Locate the cell with the specified text and output its (X, Y) center coordinate. 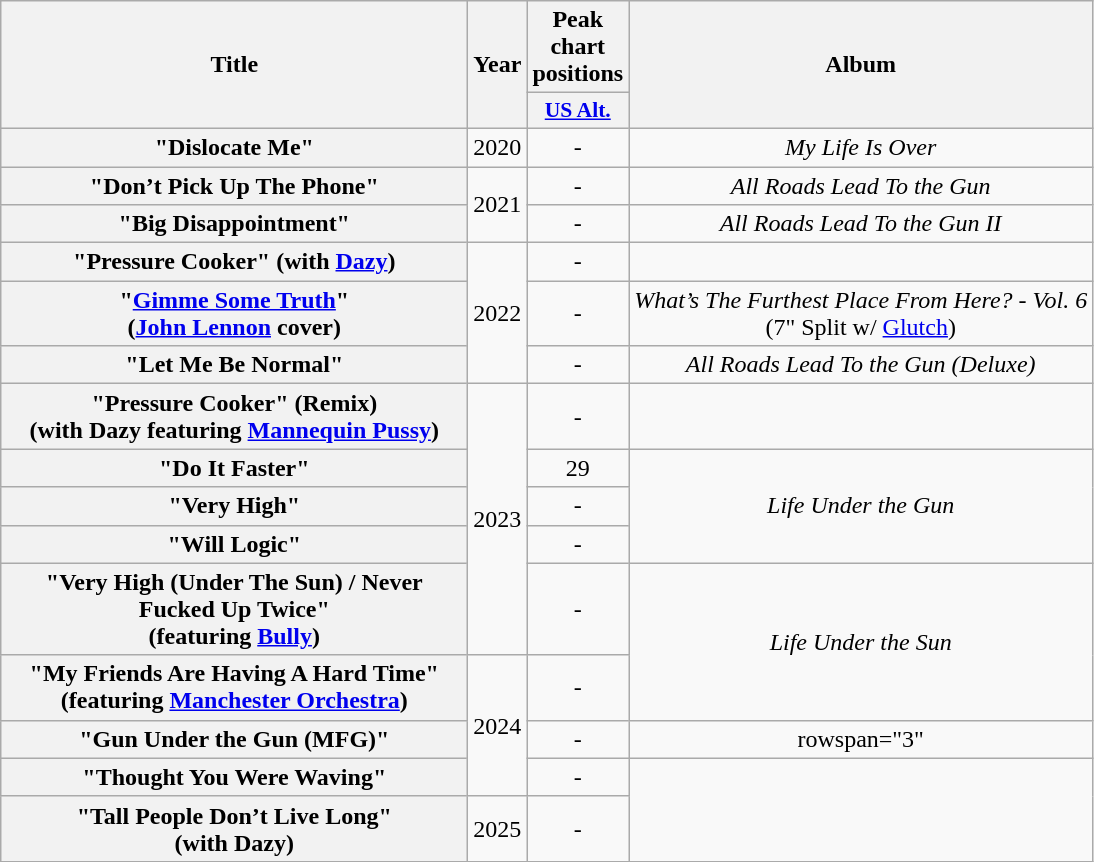
"Don’t Pick Up The Phone" (234, 185)
Year (498, 65)
Title (234, 65)
"Let Me Be Normal" (234, 365)
US Alt. (578, 111)
All Roads Lead To the Gun (Deluxe) (861, 365)
"Pressure Cooker" (with Dazy) (234, 262)
"My Friends Are Having A Hard Time" (featuring Manchester Orchestra) (234, 688)
2024 (498, 726)
My Life Is Over (861, 147)
Album (861, 65)
2020 (498, 147)
"Dislocate Me" (234, 147)
2023 (498, 520)
"Gun Under the Gun (MFG)" (234, 739)
"Thought You Were Waving" (234, 777)
29 (578, 468)
Life Under the Gun (861, 506)
"Very High" (234, 506)
2021 (498, 204)
"Tall People Don’t Live Long" (with Dazy) (234, 828)
2025 (498, 828)
Peak chart positions (578, 47)
"Big Disappointment" (234, 224)
"Will Logic" (234, 544)
"Very High (Under The Sun) / Never Fucked Up Twice" (featuring Bully) (234, 609)
All Roads Lead To the Gun II (861, 224)
Life Under the Sun (861, 642)
"Pressure Cooker" (Remix) (with Dazy featuring Mannequin Pussy) (234, 416)
"Do It Faster" (234, 468)
All Roads Lead To the Gun (861, 185)
2022 (498, 314)
What’s The Furthest Place From Here? - Vol. 6 (7" Split w/ Glutch) (861, 314)
rowspan="3" (861, 739)
"Gimme Some Truth" (John Lennon cover) (234, 314)
